Return [X, Y] of the center of cell containing provided text 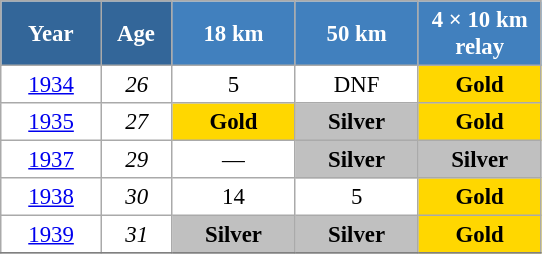
31 [136, 235]
18 km [234, 34]
1934 [52, 85]
4 × 10 km relay [480, 34]
1938 [52, 197]
50 km [356, 34]
DNF [356, 85]
27 [136, 122]
29 [136, 160]
Age [136, 34]
Year [52, 34]
1939 [52, 235]
— [234, 160]
1935 [52, 122]
26 [136, 85]
1937 [52, 160]
30 [136, 197]
14 [234, 197]
